Search for the cell housing the specified text and yield its (X, Y) center coordinate. 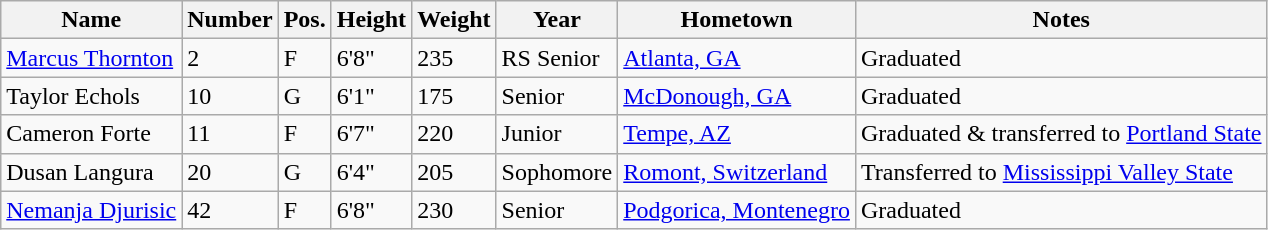
Height (371, 20)
42 (230, 210)
Romont, Switzerland (737, 172)
Podgorica, Montenegro (737, 210)
Transferred to Mississippi Valley State (1061, 172)
Year (557, 20)
Atlanta, GA (737, 58)
Pos. (304, 20)
Marcus Thornton (92, 58)
Hometown (737, 20)
6'7" (371, 134)
Weight (454, 20)
Junior (557, 134)
Nemanja Djurisic (92, 210)
175 (454, 96)
RS Senior (557, 58)
230 (454, 210)
6'4" (371, 172)
220 (454, 134)
Graduated & transferred to Portland State (1061, 134)
2 (230, 58)
Number (230, 20)
Tempe, AZ (737, 134)
11 (230, 134)
205 (454, 172)
6'1" (371, 96)
20 (230, 172)
Sophomore (557, 172)
McDonough, GA (737, 96)
Cameron Forte (92, 134)
Name (92, 20)
Dusan Langura (92, 172)
10 (230, 96)
Notes (1061, 20)
235 (454, 58)
Taylor Echols (92, 96)
